From the cell containing the given text, extract its center point as [X, Y] coordinate. 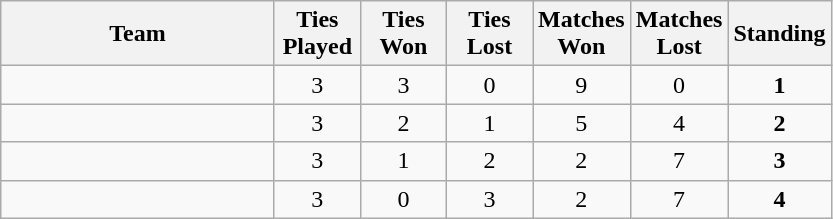
Standing [780, 34]
9 [581, 85]
Team [138, 34]
Matches Won [581, 34]
Ties Won [403, 34]
5 [581, 123]
Ties Played [317, 34]
Matches Lost [679, 34]
Ties Lost [489, 34]
